Pinpoint the cell where the given text exists, returning its (x, y) midpoint coordinate. 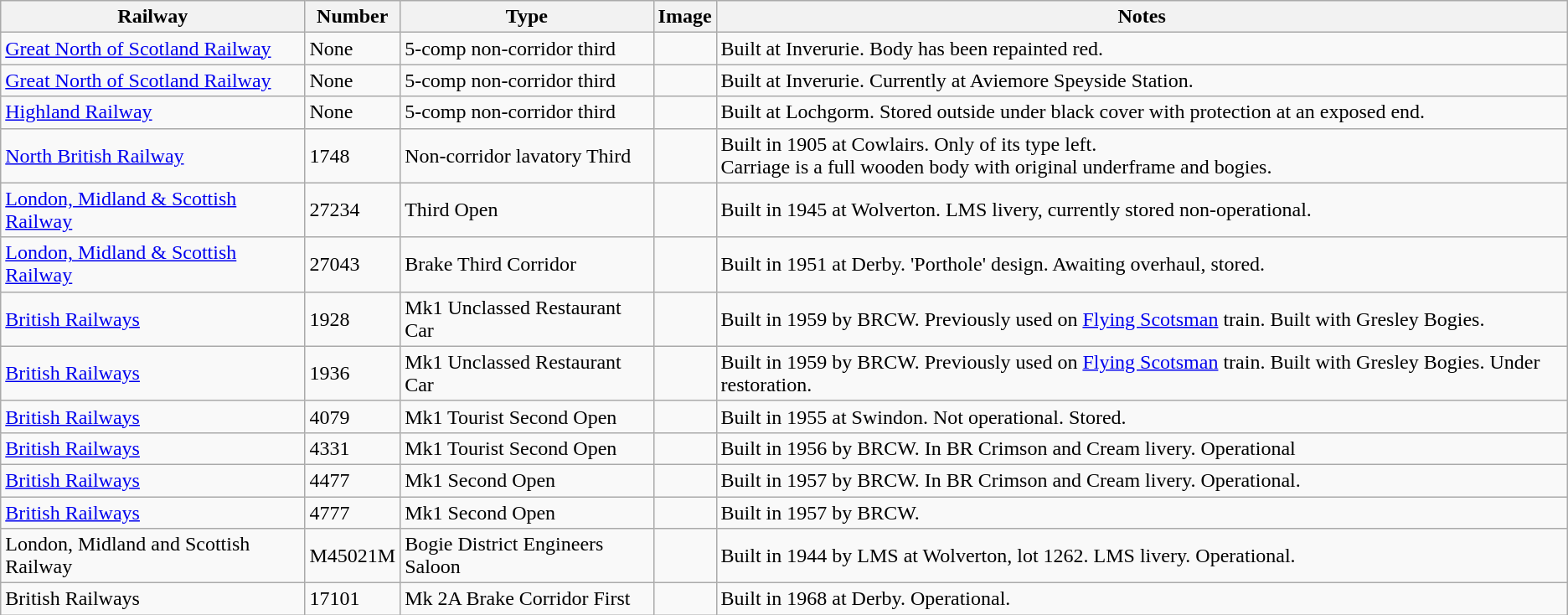
Railway (152, 17)
4331 (353, 448)
Highland Railway (152, 112)
Built at Lochgorm. Stored outside under black cover with protection at an exposed end. (1142, 112)
Type (527, 17)
Mk 2A Brake Corridor First (527, 599)
Built in 1959 by BRCW. Previously used on Flying Scotsman train. Built with Gresley Bogies. (1142, 318)
Built at Inverurie. Currently at Aviemore Speyside Station. (1142, 80)
London, Midland and Scottish Railway (152, 556)
4079 (353, 416)
Built at Inverurie. Body has been repainted red. (1142, 49)
Third Open (527, 209)
North British Railway (152, 156)
Built in 1956 by BRCW. In BR Crimson and Cream livery. Operational (1142, 448)
Built in 1944 by LMS at Wolverton, lot 1262. LMS livery. Operational. (1142, 556)
Image (685, 17)
Notes (1142, 17)
1748 (353, 156)
Number (353, 17)
Non-corridor lavatory Third (527, 156)
Built in 1905 at Cowlairs. Only of its type left.Carriage is a full wooden body with original underframe and bogies. (1142, 156)
Built in 1955 at Swindon. Not operational. Stored. (1142, 416)
Built in 1959 by BRCW. Previously used on Flying Scotsman train. Built with Gresley Bogies. Under restoration. (1142, 374)
17101 (353, 599)
Brake Third Corridor (527, 265)
4777 (353, 512)
4477 (353, 480)
Built in 1968 at Derby. Operational. (1142, 599)
27043 (353, 265)
27234 (353, 209)
Built in 1957 by BRCW. (1142, 512)
1928 (353, 318)
Built in 1951 at Derby. 'Porthole' design. Awaiting overhaul, stored. (1142, 265)
Built in 1957 by BRCW. In BR Crimson and Cream livery. Operational. (1142, 480)
Bogie District Engineers Saloon (527, 556)
1936 (353, 374)
Built in 1945 at Wolverton. LMS livery, currently stored non-operational. (1142, 209)
M45021M (353, 556)
